Determine the [X, Y] coordinate at the center of the cell enclosing the given text.  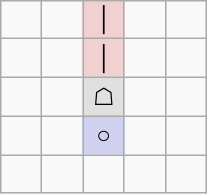
○ [104, 135]
☖ [104, 97]
